Pinpoint the cell where the given text exists, returning its [x, y] midpoint coordinate. 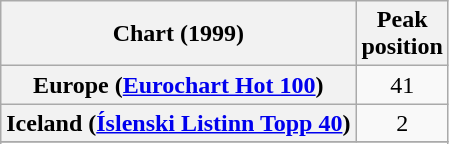
41 [402, 85]
Peakposition [402, 34]
2 [402, 123]
Iceland (Íslenski Listinn Topp 40) [178, 123]
Europe (Eurochart Hot 100) [178, 85]
Chart (1999) [178, 34]
